Provide the (x, y) coordinate of the cell's center where the given text is located.  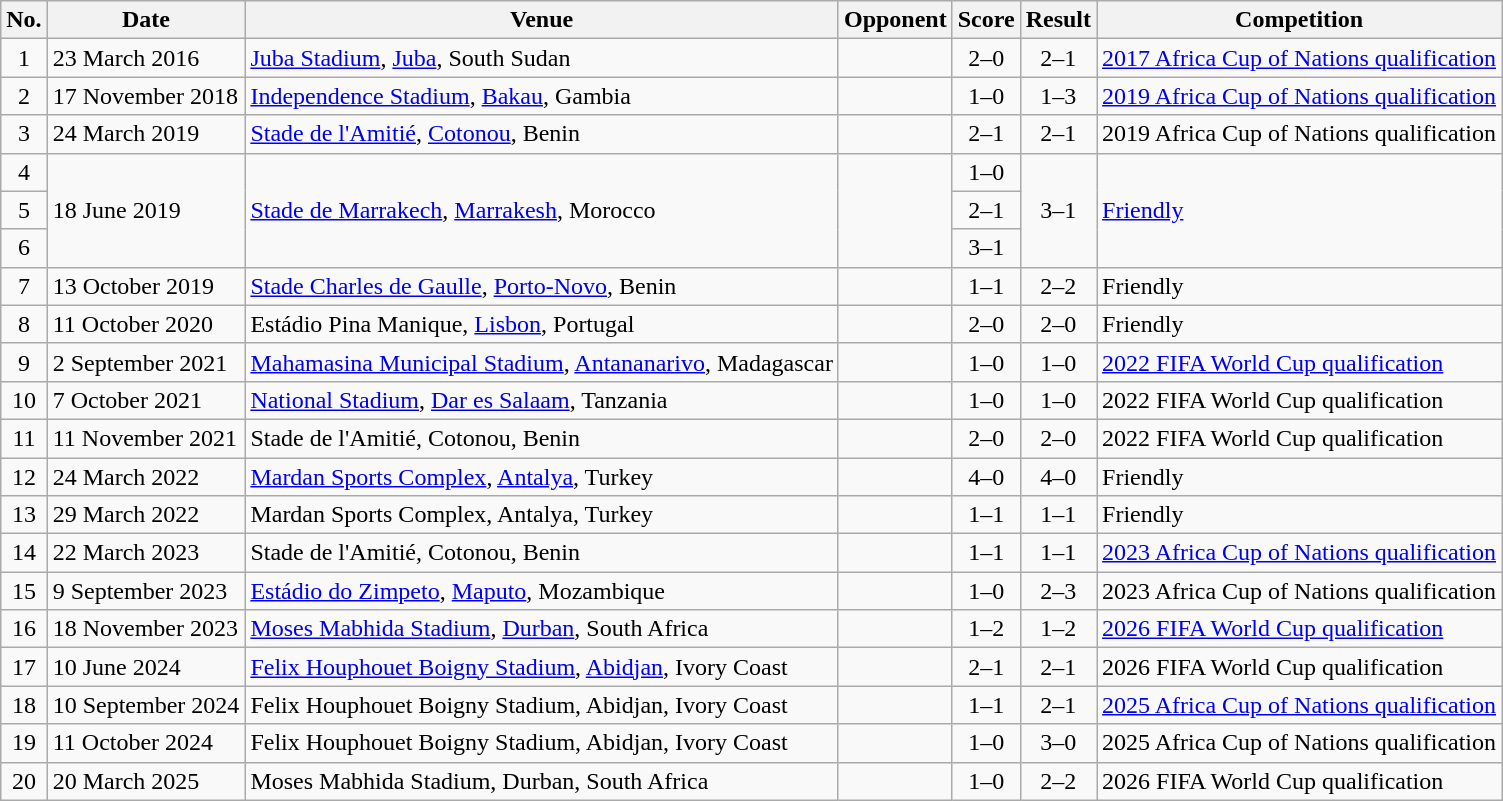
Juba Stadium, Juba, South Sudan (542, 58)
15 (24, 591)
Estádio do Zimpeto, Maputo, Mozambique (542, 591)
Mahamasina Municipal Stadium, Antananarivo, Madagascar (542, 362)
11 November 2021 (146, 438)
20 (24, 781)
8 (24, 324)
18 June 2019 (146, 210)
16 (24, 629)
18 November 2023 (146, 629)
1–3 (1058, 96)
Estádio Pina Manique, Lisbon, Portugal (542, 324)
17 November 2018 (146, 96)
Result (1058, 20)
2–3 (1058, 591)
6 (24, 248)
10 (24, 400)
18 (24, 705)
2017 Africa Cup of Nations qualification (1300, 58)
3–0 (1058, 743)
14 (24, 553)
2 September 2021 (146, 362)
11 (24, 438)
20 March 2025 (146, 781)
22 March 2023 (146, 553)
3 (24, 134)
7 October 2021 (146, 400)
4 (24, 172)
Score (986, 20)
29 March 2022 (146, 515)
19 (24, 743)
Stade Charles de Gaulle, Porto-Novo, Benin (542, 286)
2 (24, 96)
17 (24, 667)
No. (24, 20)
9 September 2023 (146, 591)
National Stadium, Dar es Salaam, Tanzania (542, 400)
13 October 2019 (146, 286)
9 (24, 362)
1 (24, 58)
Opponent (895, 20)
Competition (1300, 20)
12 (24, 477)
10 September 2024 (146, 705)
11 October 2020 (146, 324)
Venue (542, 20)
24 March 2019 (146, 134)
Independence Stadium, Bakau, Gambia (542, 96)
Stade de Marrakech, Marrakesh, Morocco (542, 210)
10 June 2024 (146, 667)
Date (146, 20)
7 (24, 286)
5 (24, 210)
24 March 2022 (146, 477)
11 October 2024 (146, 743)
23 March 2016 (146, 58)
13 (24, 515)
